Extract the [x, y] coordinate from the center of the cell holding the provided text.  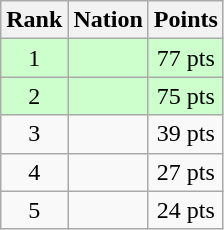
77 pts [186, 58]
4 [34, 172]
2 [34, 96]
Nation [108, 20]
Rank [34, 20]
3 [34, 134]
27 pts [186, 172]
39 pts [186, 134]
5 [34, 210]
24 pts [186, 210]
1 [34, 58]
75 pts [186, 96]
Points [186, 20]
